Find where the given text appears and provide that cell's center as [X, Y] coordinate. 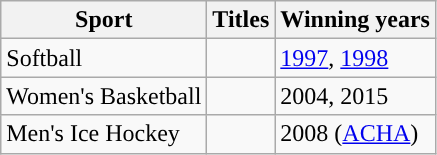
Softball [104, 58]
2008 (ACHA) [356, 134]
Titles [241, 20]
2004, 2015 [356, 96]
Sport [104, 20]
1997, 1998 [356, 58]
Winning years [356, 20]
Men's Ice Hockey [104, 134]
Women's Basketball [104, 96]
